Identify which cell holds the provided text, then report its (X, Y) central coordinate. 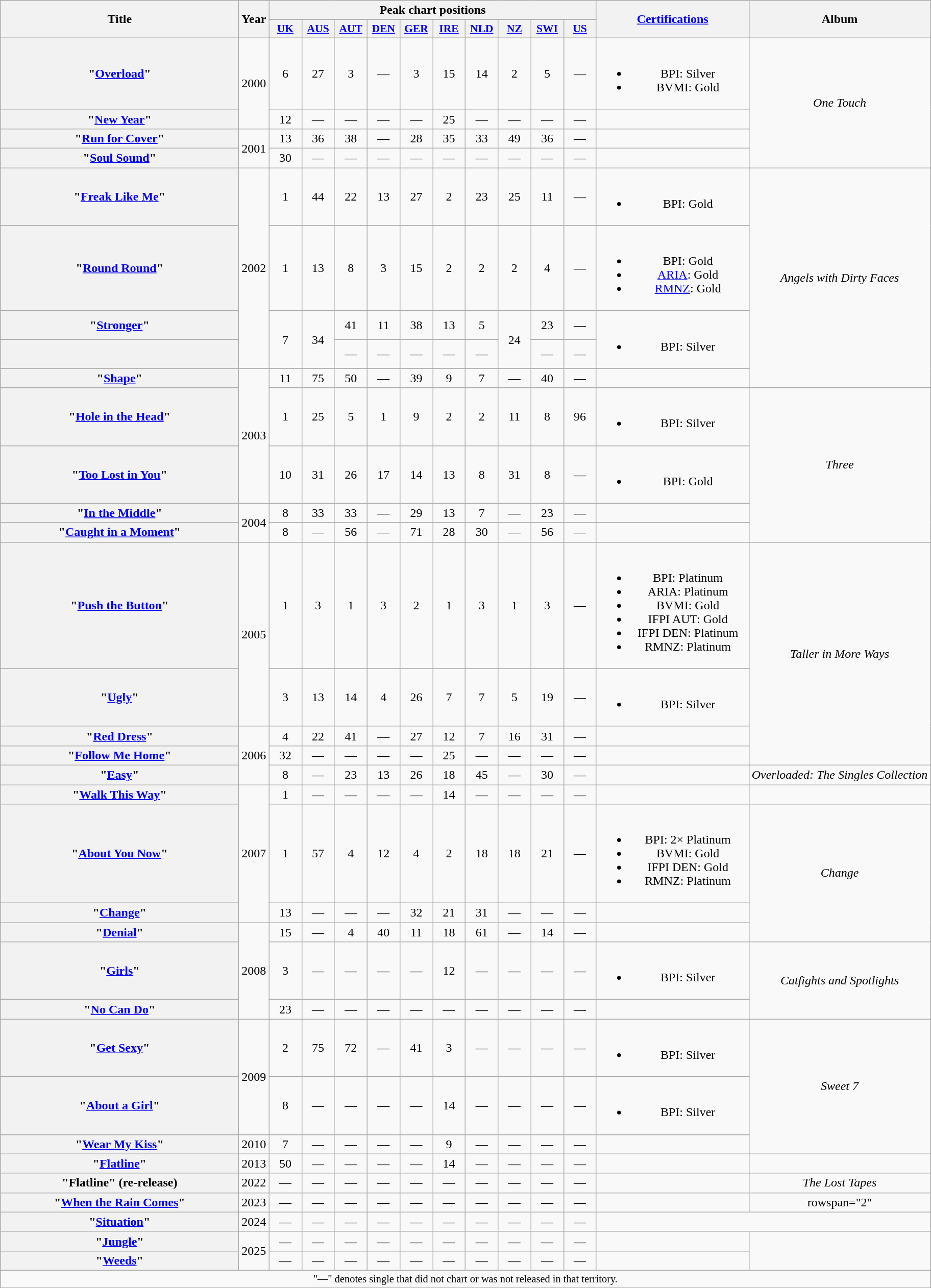
"Push the Button" (119, 605)
"Overload" (119, 73)
2022 (254, 1183)
BPI: 2× PlatinumBVMI: GoldIFPI DEN: GoldRMNZ: Platinum (673, 854)
72 (351, 1048)
34 (318, 340)
39 (416, 378)
19 (547, 697)
6 (285, 73)
Year (254, 19)
SWI (547, 29)
49 (514, 139)
AUS (318, 29)
10 (285, 475)
"Get Sexy" (119, 1048)
2007 (254, 854)
Certifications (673, 19)
"About a Girl" (119, 1105)
"Situation" (119, 1222)
"Follow Me Home" (119, 755)
"About You Now" (119, 854)
"Shape" (119, 378)
NZ (514, 29)
2023 (254, 1202)
"Girls" (119, 971)
"Walk This Way" (119, 795)
"In the Middle" (119, 513)
"Easy" (119, 775)
96 (580, 416)
BPI: GoldARIA: GoldRMNZ: Gold (673, 268)
Peak chart positions (433, 10)
Taller in More Ways (840, 653)
One Touch (840, 103)
"Hole in the Head" (119, 416)
17 (383, 475)
"Caught in a Moment" (119, 532)
61 (482, 932)
"Flatline" (re-release) (119, 1183)
US (580, 29)
2008 (254, 971)
2006 (254, 755)
"Weeds" (119, 1260)
Title (119, 19)
UK (285, 29)
Three (840, 465)
rowspan="2" (840, 1202)
2001 (254, 148)
"No Can Do" (119, 1009)
57 (318, 854)
24 (514, 340)
"Ugly" (119, 697)
"Red Dress" (119, 736)
"Run for Cover" (119, 139)
"Freak Like Me" (119, 197)
AUT (351, 29)
"Jungle" (119, 1241)
BPI: SilverBVMI: Gold (673, 73)
Catfights and Spotlights (840, 981)
Overloaded: The Singles Collection (840, 775)
2024 (254, 1222)
"Stronger" (119, 326)
2010 (254, 1144)
The Lost Tapes (840, 1183)
DEN (383, 29)
"Denial" (119, 932)
"Flatline" (119, 1163)
NLD (482, 29)
"Wear My Kiss" (119, 1144)
"When the Rain Comes" (119, 1202)
29 (416, 513)
2005 (254, 634)
"Round Round" (119, 268)
"Change" (119, 913)
44 (318, 197)
45 (482, 775)
"—" denotes single that did not chart or was not released in that territory. (465, 1279)
Change (840, 873)
"New Year" (119, 119)
Sweet 7 (840, 1086)
"Soul Sound" (119, 158)
2000 (254, 83)
2003 (254, 436)
Angels with Dirty Faces (840, 278)
"Too Lost in You" (119, 475)
2013 (254, 1163)
IRE (449, 29)
35 (449, 139)
2025 (254, 1251)
16 (514, 736)
Album (840, 19)
2004 (254, 523)
BPI: PlatinumARIA: PlatinumBVMI: GoldIFPI AUT: GoldIFPI DEN: PlatinumRMNZ: Platinum (673, 605)
71 (416, 532)
2002 (254, 268)
2009 (254, 1077)
GER (416, 29)
